Search for the cell housing the specified text and yield its [X, Y] center coordinate. 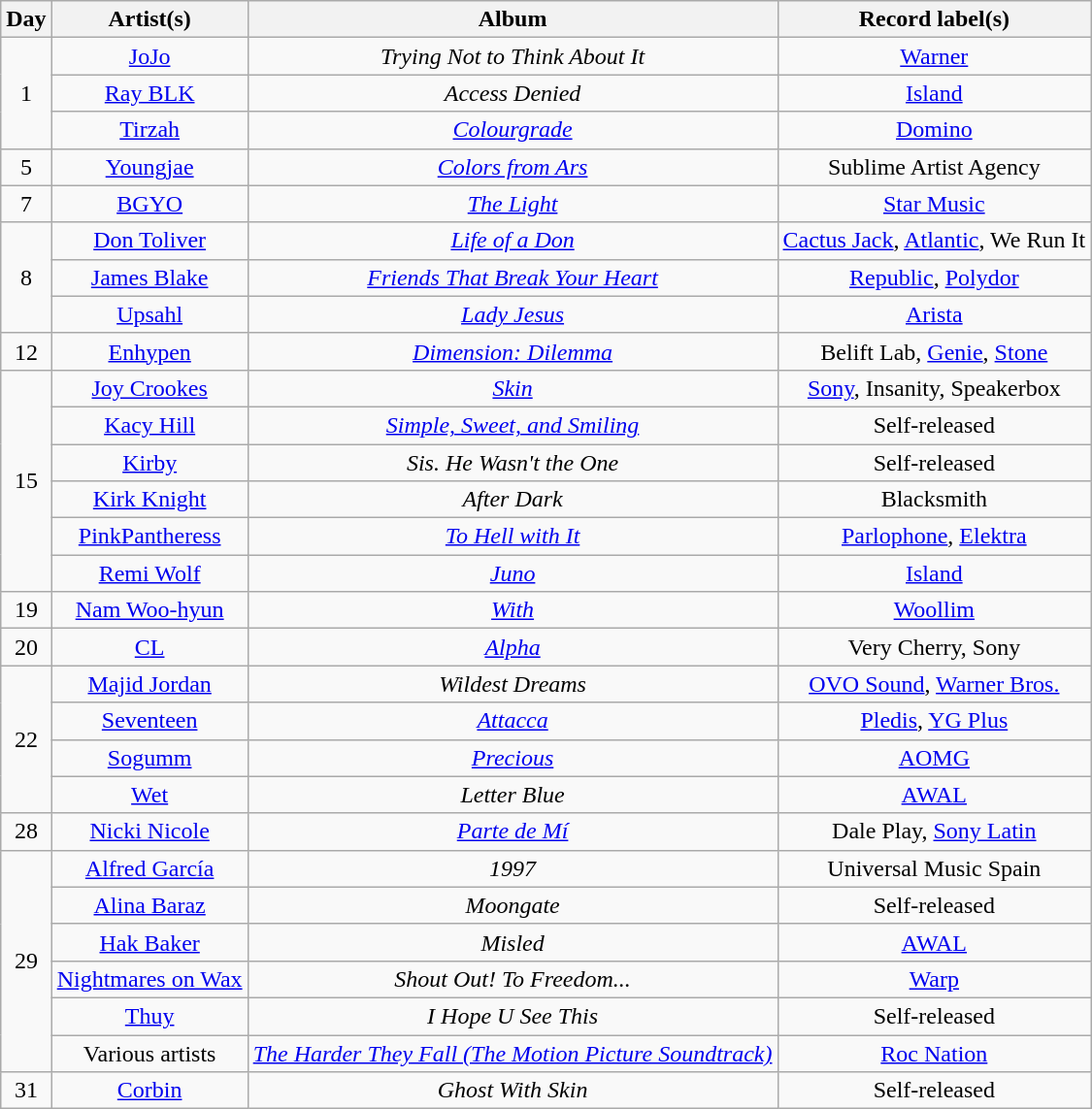
15 [26, 480]
Letter Blue [513, 795]
Belift Lab, Genie, Stone [934, 351]
Dale Play, Sony Latin [934, 832]
Corbin [149, 1091]
Colourgrade [513, 130]
Remi Wolf [149, 573]
Friends That Break Your Heart [513, 277]
Youngjae [149, 167]
Sony, Insanity, Speakerbox [934, 388]
To Hell with It [513, 537]
Shout Out! To Freedom... [513, 979]
Cactus Jack, Atlantic, We Run It [934, 241]
Majid Jordan [149, 684]
Album [513, 19]
Parlophone, Elektra [934, 537]
I Hope U See This [513, 1016]
12 [26, 351]
Nightmares on Wax [149, 979]
The Harder They Fall (The Motion Picture Soundtrack) [513, 1053]
Blacksmith [934, 500]
Star Music [934, 204]
Simple, Sweet, and Smiling [513, 425]
Various artists [149, 1053]
Access Denied [513, 93]
Republic, Polydor [934, 277]
Pledis, YG Plus [934, 721]
Ray BLK [149, 93]
AOMG [934, 758]
Moongate [513, 905]
7 [26, 204]
8 [26, 277]
1997 [513, 868]
28 [26, 832]
Record label(s) [934, 19]
Warp [934, 979]
Juno [513, 573]
Woollim [934, 610]
Sublime Artist Agency [934, 167]
Wildest Dreams [513, 684]
PinkPantheress [149, 537]
5 [26, 167]
The Light [513, 204]
Skin [513, 388]
Sis. He Wasn't the One [513, 463]
Seventeen [149, 721]
Roc Nation [934, 1053]
Attacca [513, 721]
Enhypen [149, 351]
Universal Music Spain [934, 868]
James Blake [149, 277]
Sogumm [149, 758]
Nam Woo-hyun [149, 610]
Day [26, 19]
Thuy [149, 1016]
After Dark [513, 500]
Arista [934, 314]
Precious [513, 758]
Life of a Don [513, 241]
29 [26, 961]
Hak Baker [149, 942]
Warner [934, 56]
Alina Baraz [149, 905]
19 [26, 610]
Domino [934, 130]
Parte de Mí [513, 832]
Misled [513, 942]
CL [149, 647]
Tirzah [149, 130]
Artist(s) [149, 19]
22 [26, 739]
OVO Sound, Warner Bros. [934, 684]
JoJo [149, 56]
Kirby [149, 463]
Upsahl [149, 314]
Kacy Hill [149, 425]
Alpha [513, 647]
Don Toliver [149, 241]
1 [26, 93]
Lady Jesus [513, 314]
31 [26, 1091]
Kirk Knight [149, 500]
Colors from Ars [513, 167]
Joy Crookes [149, 388]
Alfred García [149, 868]
Dimension: Dilemma [513, 351]
With [513, 610]
Trying Not to Think About It [513, 56]
Very Cherry, Sony [934, 647]
Ghost With Skin [513, 1091]
Wet [149, 795]
Nicki Nicole [149, 832]
20 [26, 647]
BGYO [149, 204]
